Return [X, Y] of the center of cell containing provided text 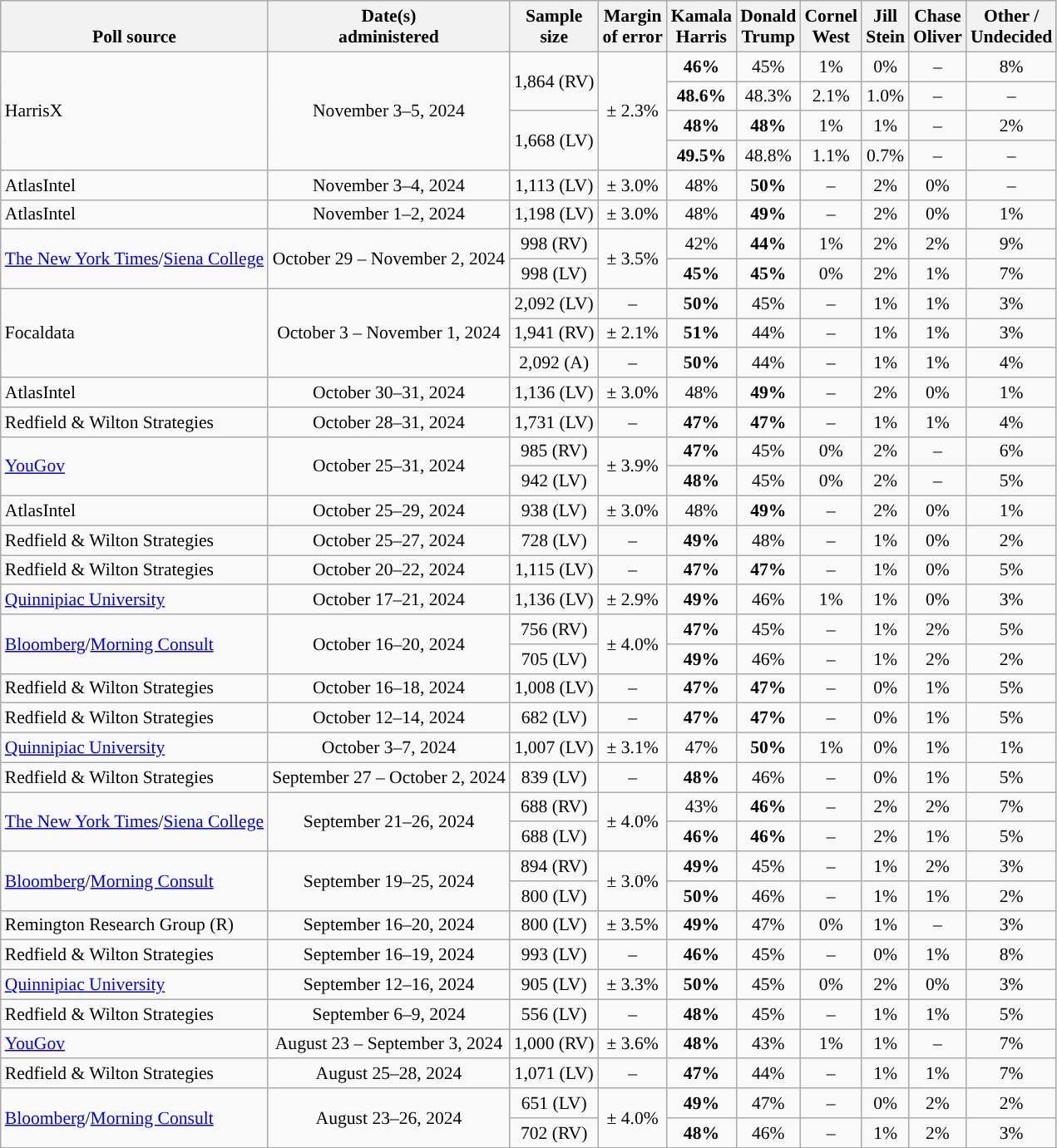
ChaseOliver [938, 27]
651 (LV) [554, 1103]
± 2.1% [633, 333]
± 3.1% [633, 748]
DonaldTrump [768, 27]
998 (LV) [554, 274]
894 (RV) [554, 866]
August 23 – September 3, 2024 [389, 1044]
± 3.9% [633, 466]
556 (LV) [554, 1014]
October 17–21, 2024 [389, 600]
October 25–29, 2024 [389, 511]
October 16–18, 2024 [389, 688]
998 (RV) [554, 244]
October 25–27, 2024 [389, 540]
2,092 (LV) [554, 303]
6% [1011, 451]
October 25–31, 2024 [389, 466]
Other /Undecided [1011, 27]
1,008 (LV) [554, 688]
48.3% [768, 96]
September 19–25, 2024 [389, 881]
702 (RV) [554, 1133]
48.8% [768, 155]
Marginof error [633, 27]
756 (RV) [554, 629]
839 (LV) [554, 777]
688 (LV) [554, 837]
9% [1011, 244]
985 (RV) [554, 451]
48.6% [702, 96]
938 (LV) [554, 511]
October 12–14, 2024 [389, 718]
November 3–4, 2024 [389, 185]
October 29 – November 2, 2024 [389, 259]
CornelWest [831, 27]
1,198 (LV) [554, 214]
942 (LV) [554, 481]
September 16–19, 2024 [389, 955]
1,113 (LV) [554, 185]
993 (LV) [554, 955]
1.1% [831, 155]
October 16–20, 2024 [389, 643]
1,941 (RV) [554, 333]
Samplesize [554, 27]
1,668 (LV) [554, 141]
October 3 – November 1, 2024 [389, 333]
JillStein [885, 27]
August 23–26, 2024 [389, 1117]
905 (LV) [554, 985]
2.1% [831, 96]
705 (LV) [554, 659]
1,115 (LV) [554, 570]
1,071 (LV) [554, 1074]
October 20–22, 2024 [389, 570]
Poll source [135, 27]
49.5% [702, 155]
1,864 (RV) [554, 81]
0.7% [885, 155]
Date(s)administered [389, 27]
Focaldata [135, 333]
HarrisX [135, 111]
Remington Research Group (R) [135, 925]
± 3.3% [633, 985]
1,000 (RV) [554, 1044]
728 (LV) [554, 540]
September 12–16, 2024 [389, 985]
± 3.6% [633, 1044]
1,007 (LV) [554, 748]
August 25–28, 2024 [389, 1074]
1.0% [885, 96]
November 1–2, 2024 [389, 214]
September 27 – October 2, 2024 [389, 777]
2,092 (A) [554, 363]
September 16–20, 2024 [389, 925]
October 3–7, 2024 [389, 748]
November 3–5, 2024 [389, 111]
682 (LV) [554, 718]
KamalaHarris [702, 27]
September 6–9, 2024 [389, 1014]
October 30–31, 2024 [389, 392]
± 2.3% [633, 111]
September 21–26, 2024 [389, 821]
1,731 (LV) [554, 422]
± 2.9% [633, 600]
42% [702, 244]
October 28–31, 2024 [389, 422]
51% [702, 333]
688 (RV) [554, 807]
